Find where the given text appears and provide that cell's center as [x, y] coordinate. 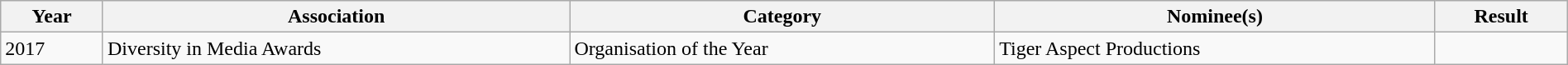
Tiger Aspect Productions [1215, 48]
Association [336, 17]
Year [52, 17]
Result [1501, 17]
2017 [52, 48]
Nominee(s) [1215, 17]
Organisation of the Year [782, 48]
Category [782, 17]
Diversity in Media Awards [336, 48]
